Identify which cell holds the provided text, then report its (x, y) central coordinate. 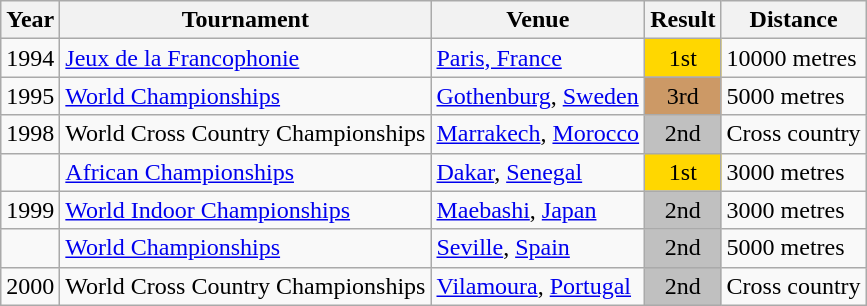
Dakar, Senegal (538, 172)
Seville, Spain (538, 248)
1999 (30, 210)
Jeux de la Francophonie (246, 58)
African Championships (246, 172)
Marrakech, Morocco (538, 134)
2000 (30, 286)
Vilamoura, Portugal (538, 286)
1998 (30, 134)
Result (683, 20)
Maebashi, Japan (538, 210)
Venue (538, 20)
World Indoor Championships (246, 210)
3rd (683, 96)
Distance (794, 20)
1995 (30, 96)
Tournament (246, 20)
1994 (30, 58)
10000 metres (794, 58)
Year (30, 20)
Paris, France (538, 58)
Gothenburg, Sweden (538, 96)
